Identify which cell holds the provided text, then report its [x, y] central coordinate. 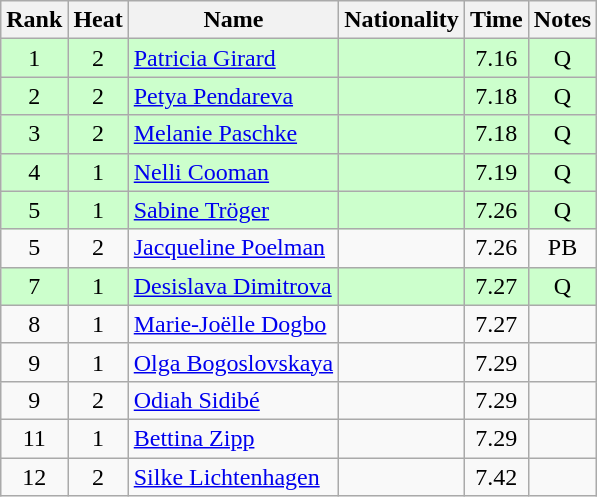
7 [34, 286]
12 [34, 477]
Desislava Dimitrova [233, 286]
7.42 [496, 477]
Notes [562, 20]
8 [34, 324]
Time [496, 20]
Bettina Zipp [233, 438]
Silke Lichtenhagen [233, 477]
Odiah Sidibé [233, 400]
Sabine Tröger [233, 210]
Marie-Joëlle Dogbo [233, 324]
Patricia Girard [233, 58]
11 [34, 438]
7.16 [496, 58]
Jacqueline Poelman [233, 248]
4 [34, 172]
Nationality [402, 20]
Olga Bogoslovskaya [233, 362]
3 [34, 134]
7.19 [496, 172]
Name [233, 20]
Petya Pendareva [233, 96]
Rank [34, 20]
Nelli Cooman [233, 172]
PB [562, 248]
Melanie Paschke [233, 134]
Heat [98, 20]
